Find where the given text appears and provide that cell's center as (x, y) coordinate. 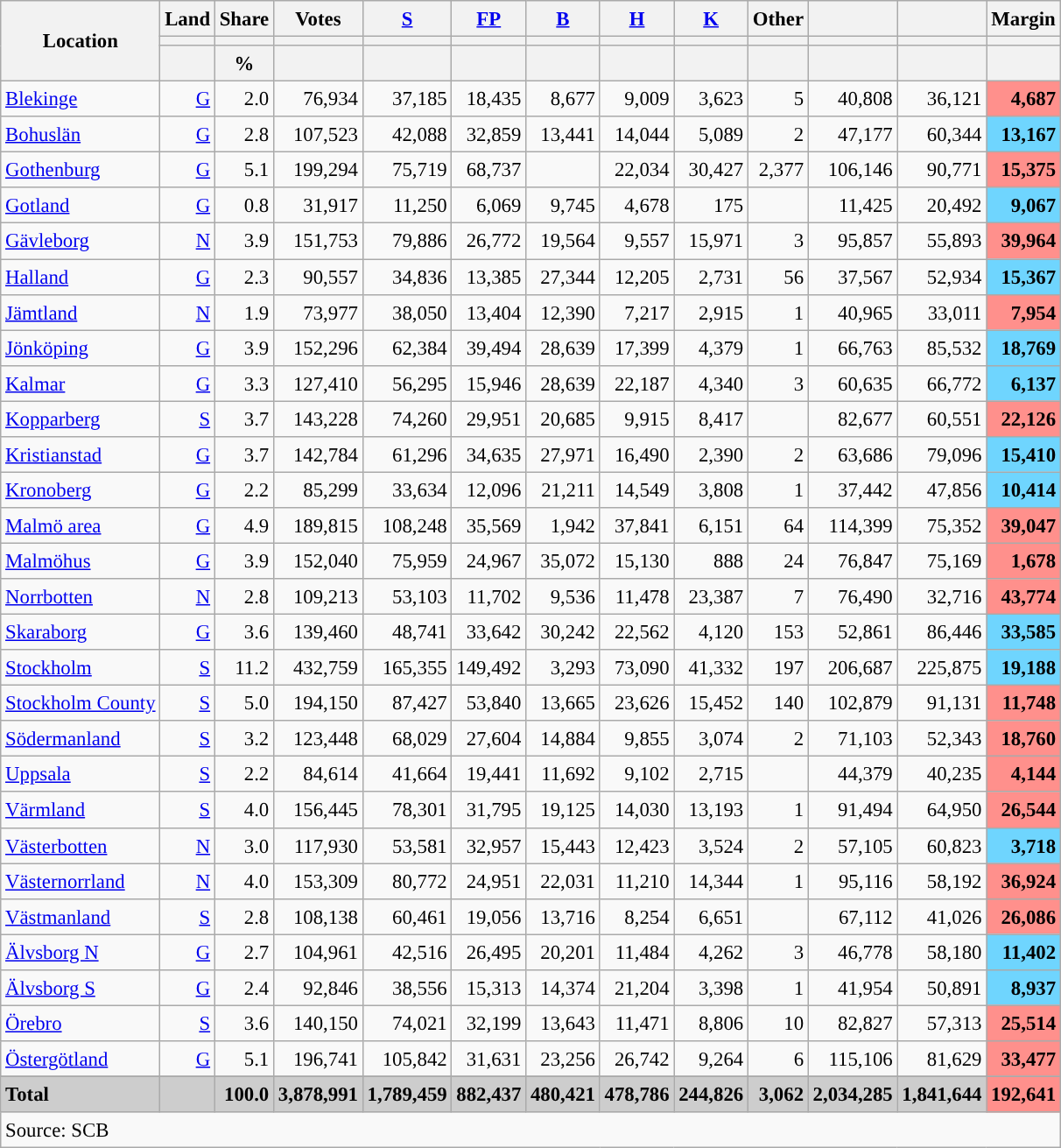
17,399 (637, 349)
4.9 (243, 525)
Blekinge (81, 100)
Södermanland (81, 739)
14,884 (564, 739)
5 (779, 100)
53,581 (407, 846)
24,951 (488, 881)
106,146 (853, 170)
100.0 (243, 1095)
12,423 (637, 846)
22,034 (637, 170)
19,056 (488, 916)
196,741 (319, 1060)
9,745 (564, 205)
19,564 (564, 242)
197 (779, 667)
Location (81, 41)
143,228 (319, 419)
20,685 (564, 419)
32,199 (488, 1023)
15,313 (488, 988)
Västerbotten (81, 846)
11.2 (243, 667)
2,731 (711, 277)
Kalmar (81, 384)
58,192 (942, 881)
61,296 (407, 455)
36,924 (1024, 881)
33,477 (1024, 1060)
85,299 (319, 490)
192,641 (1024, 1095)
60,551 (942, 419)
80,772 (407, 881)
13,441 (564, 135)
15,375 (1024, 170)
3,878,991 (319, 1095)
82,677 (853, 419)
9,264 (711, 1060)
3.0 (243, 846)
6,069 (488, 205)
14,374 (564, 988)
11,425 (853, 205)
37,841 (637, 525)
31,631 (488, 1060)
53,103 (407, 597)
32,957 (488, 846)
3,808 (711, 490)
52,934 (942, 277)
76,934 (319, 100)
33,585 (1024, 632)
3,062 (779, 1095)
84,614 (319, 774)
27,344 (564, 277)
6,137 (1024, 384)
11,478 (637, 597)
7 (779, 597)
2,390 (711, 455)
Jönköping (81, 349)
13,665 (564, 704)
7,954 (1024, 312)
19,125 (564, 811)
Norrbotten (81, 597)
44,379 (853, 774)
Kronoberg (81, 490)
60,344 (942, 135)
10 (779, 1023)
1,942 (564, 525)
Västernorrland (81, 881)
Östergötland (81, 1060)
75,352 (942, 525)
15,946 (488, 384)
79,096 (942, 455)
37,185 (407, 100)
2,715 (711, 774)
3.2 (243, 739)
71,103 (853, 739)
5,089 (711, 135)
16,490 (637, 455)
76,847 (853, 560)
4,120 (711, 632)
57,313 (942, 1023)
15,410 (1024, 455)
33,011 (942, 312)
12,096 (488, 490)
Share (243, 19)
Other (779, 19)
41,026 (942, 916)
3.3 (243, 384)
29,951 (488, 419)
1,841,644 (942, 1095)
40,808 (853, 100)
76,490 (853, 597)
9,536 (564, 597)
11,748 (1024, 704)
19,188 (1024, 667)
55,893 (942, 242)
11,702 (488, 597)
82,827 (853, 1023)
0.8 (243, 205)
11,484 (637, 953)
26,742 (637, 1060)
8,937 (1024, 988)
H (637, 19)
50,891 (942, 988)
12,205 (637, 277)
Värmland (81, 811)
Gotland (81, 205)
13,643 (564, 1023)
34,635 (488, 455)
1,789,459 (407, 1095)
58,180 (942, 953)
27,971 (564, 455)
478,786 (637, 1095)
42,088 (407, 135)
67,112 (853, 916)
140 (779, 704)
115,106 (853, 1060)
225,875 (942, 667)
53,840 (488, 704)
13,716 (564, 916)
Stockholm (81, 667)
87,427 (407, 704)
123,448 (319, 739)
3,293 (564, 667)
Västmanland (81, 916)
2.3 (243, 277)
30,427 (711, 170)
23,387 (711, 597)
75,959 (407, 560)
31,795 (488, 811)
140,150 (319, 1023)
40,965 (853, 312)
86,446 (942, 632)
38,556 (407, 988)
Uppsala (81, 774)
9,915 (637, 419)
26,772 (488, 242)
2,034,285 (853, 1095)
92,846 (319, 988)
13,167 (1024, 135)
156,445 (319, 811)
14,549 (637, 490)
B (564, 19)
56 (779, 277)
9,009 (637, 100)
90,771 (942, 170)
882,437 (488, 1095)
46,778 (853, 953)
15,971 (711, 242)
152,040 (319, 560)
Skaraborg (81, 632)
6,651 (711, 916)
39,964 (1024, 242)
22,187 (637, 384)
56,295 (407, 384)
5.0 (243, 704)
11,471 (637, 1023)
2.7 (243, 953)
25,514 (1024, 1023)
153,309 (319, 881)
105,842 (407, 1060)
Source: SCB (530, 1130)
40,235 (942, 774)
35,569 (488, 525)
23,256 (564, 1060)
206,687 (853, 667)
52,343 (942, 739)
Kristianstad (81, 455)
11,692 (564, 774)
81,629 (942, 1060)
11,402 (1024, 953)
91,131 (942, 704)
22,562 (637, 632)
24 (779, 560)
41,954 (853, 988)
41,332 (711, 667)
23,626 (637, 704)
1,678 (1024, 560)
75,169 (942, 560)
14,044 (637, 135)
35,072 (564, 560)
73,090 (637, 667)
151,753 (319, 242)
39,047 (1024, 525)
480,421 (564, 1095)
107,523 (319, 135)
Kopparberg (81, 419)
22,126 (1024, 419)
Halland (81, 277)
36,121 (942, 100)
3,623 (711, 100)
% (243, 63)
68,737 (488, 170)
47,177 (853, 135)
90,557 (319, 277)
37,442 (853, 490)
3,398 (711, 988)
62,384 (407, 349)
11,250 (407, 205)
64 (779, 525)
Örebro (81, 1023)
57,105 (853, 846)
9,855 (637, 739)
26,086 (1024, 916)
60,461 (407, 916)
60,635 (853, 384)
21,211 (564, 490)
Älvsborg S (81, 988)
18,769 (1024, 349)
6 (779, 1060)
142,784 (319, 455)
Stockholm County (81, 704)
Malmö area (81, 525)
3,074 (711, 739)
K (711, 19)
14,344 (711, 881)
4,678 (637, 205)
4,379 (711, 349)
102,879 (853, 704)
2,915 (711, 312)
13,193 (711, 811)
Jämtland (81, 312)
109,213 (319, 597)
Margin (1024, 19)
31,917 (319, 205)
48,741 (407, 632)
85,532 (942, 349)
199,294 (319, 170)
18,435 (488, 100)
95,116 (853, 881)
432,759 (319, 667)
11,210 (637, 881)
95,857 (853, 242)
20,201 (564, 953)
2,377 (779, 170)
Gävleborg (81, 242)
73,977 (319, 312)
20,492 (942, 205)
7,217 (637, 312)
42,516 (407, 953)
244,826 (711, 1095)
104,961 (319, 953)
189,815 (319, 525)
38,050 (407, 312)
3,524 (711, 846)
3,718 (1024, 846)
Total (81, 1095)
108,248 (407, 525)
27,604 (488, 739)
18,760 (1024, 739)
4,262 (711, 953)
Bohuslän (81, 135)
39,494 (488, 349)
888 (711, 560)
15,452 (711, 704)
74,260 (407, 419)
37,567 (853, 277)
139,460 (319, 632)
4,144 (1024, 774)
26,544 (1024, 811)
52,861 (853, 632)
Votes (319, 19)
68,029 (407, 739)
24,967 (488, 560)
FP (488, 19)
6,151 (711, 525)
30,242 (564, 632)
15,367 (1024, 277)
Älvsborg N (81, 953)
78,301 (407, 811)
15,130 (637, 560)
32,716 (942, 597)
153 (779, 632)
33,634 (407, 490)
8,417 (711, 419)
10,414 (1024, 490)
1.9 (243, 312)
8,806 (711, 1023)
152,296 (319, 349)
175 (711, 205)
79,886 (407, 242)
32,859 (488, 135)
9,102 (637, 774)
127,410 (319, 384)
2.0 (243, 100)
2.4 (243, 988)
12,390 (564, 312)
41,664 (407, 774)
14,030 (637, 811)
74,021 (407, 1023)
60,823 (942, 846)
33,642 (488, 632)
Malmöhus (81, 560)
15,443 (564, 846)
9,067 (1024, 205)
91,494 (853, 811)
26,495 (488, 953)
9,557 (637, 242)
4,687 (1024, 100)
4,340 (711, 384)
108,138 (319, 916)
47,856 (942, 490)
117,930 (319, 846)
13,404 (488, 312)
63,686 (853, 455)
165,355 (407, 667)
64,950 (942, 811)
8,677 (564, 100)
19,441 (488, 774)
75,719 (407, 170)
22,031 (564, 881)
8,254 (637, 916)
13,385 (488, 277)
43,774 (1024, 597)
149,492 (488, 667)
66,763 (853, 349)
66,772 (942, 384)
21,204 (637, 988)
Land (187, 19)
194,150 (319, 704)
114,399 (853, 525)
Gothenburg (81, 170)
34,836 (407, 277)
